Identify which cell holds the provided text, then report its (X, Y) central coordinate. 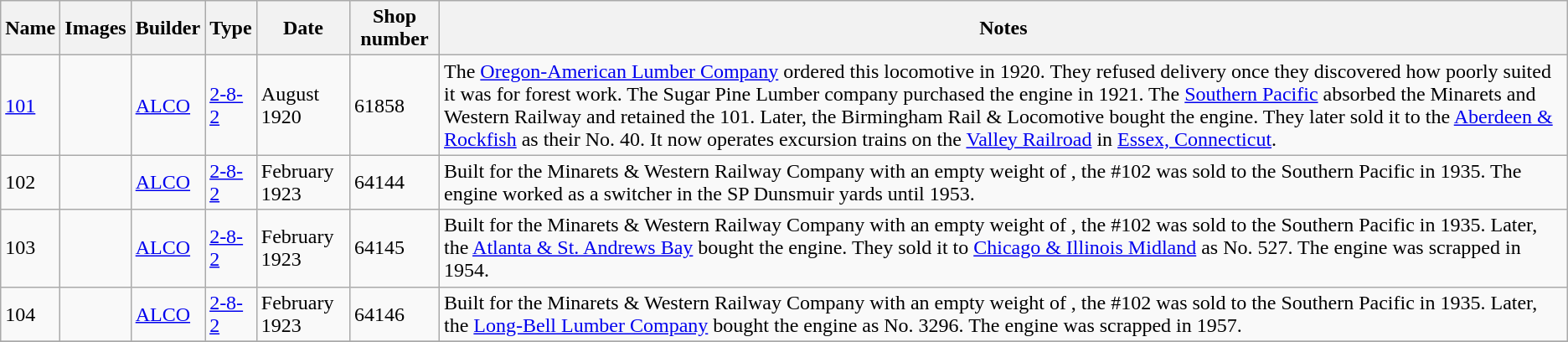
Images (95, 28)
Name (30, 28)
104 (30, 313)
Builder (168, 28)
64146 (395, 313)
64144 (395, 183)
101 (30, 106)
103 (30, 248)
Shop number (395, 28)
Notes (1003, 28)
August 1920 (303, 106)
61858 (395, 106)
Date (303, 28)
102 (30, 183)
Type (231, 28)
64145 (395, 248)
